Locate the cell with the specified text and output its [x, y] center coordinate. 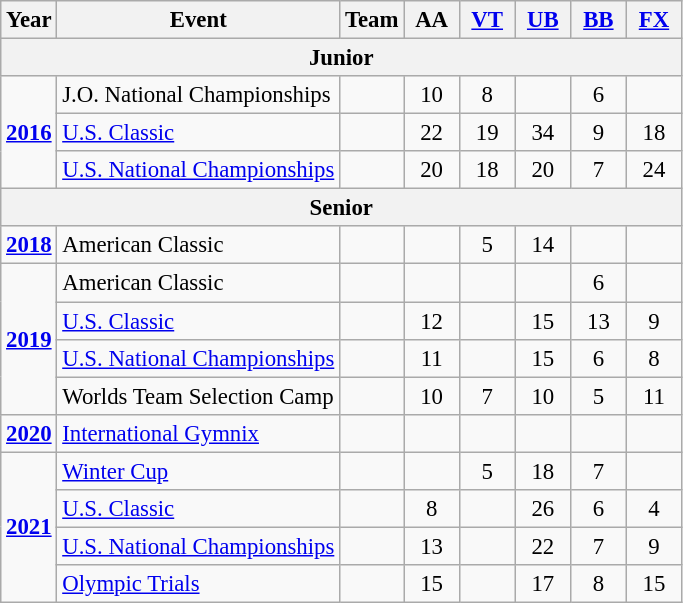
Team [372, 20]
J.O. National Championships [198, 95]
Year [29, 20]
12 [432, 321]
19 [487, 133]
24 [654, 170]
International Gymnix [198, 433]
Junior [342, 58]
FX [654, 20]
17 [543, 584]
2018 [29, 245]
Worlds Team Selection Camp [198, 396]
2020 [29, 433]
2019 [29, 339]
2021 [29, 527]
Olympic Trials [198, 584]
VT [487, 20]
Senior [342, 208]
AA [432, 20]
26 [543, 509]
Event [198, 20]
UB [543, 20]
Winter Cup [198, 471]
2016 [29, 132]
4 [654, 509]
14 [543, 245]
34 [543, 133]
BB [599, 20]
